Output the [X, Y] coordinate of the center of the cell containing the given text.  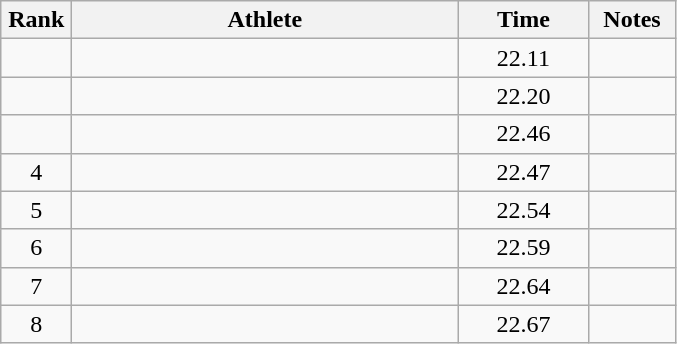
5 [36, 210]
Rank [36, 20]
22.20 [524, 96]
22.67 [524, 324]
22.47 [524, 172]
8 [36, 324]
Athlete [265, 20]
22.11 [524, 58]
6 [36, 248]
22.59 [524, 248]
Notes [632, 20]
22.46 [524, 134]
7 [36, 286]
22.64 [524, 286]
Time [524, 20]
4 [36, 172]
22.54 [524, 210]
